Return the (X, Y) coordinate for the center point of the cell that contains the specified text.  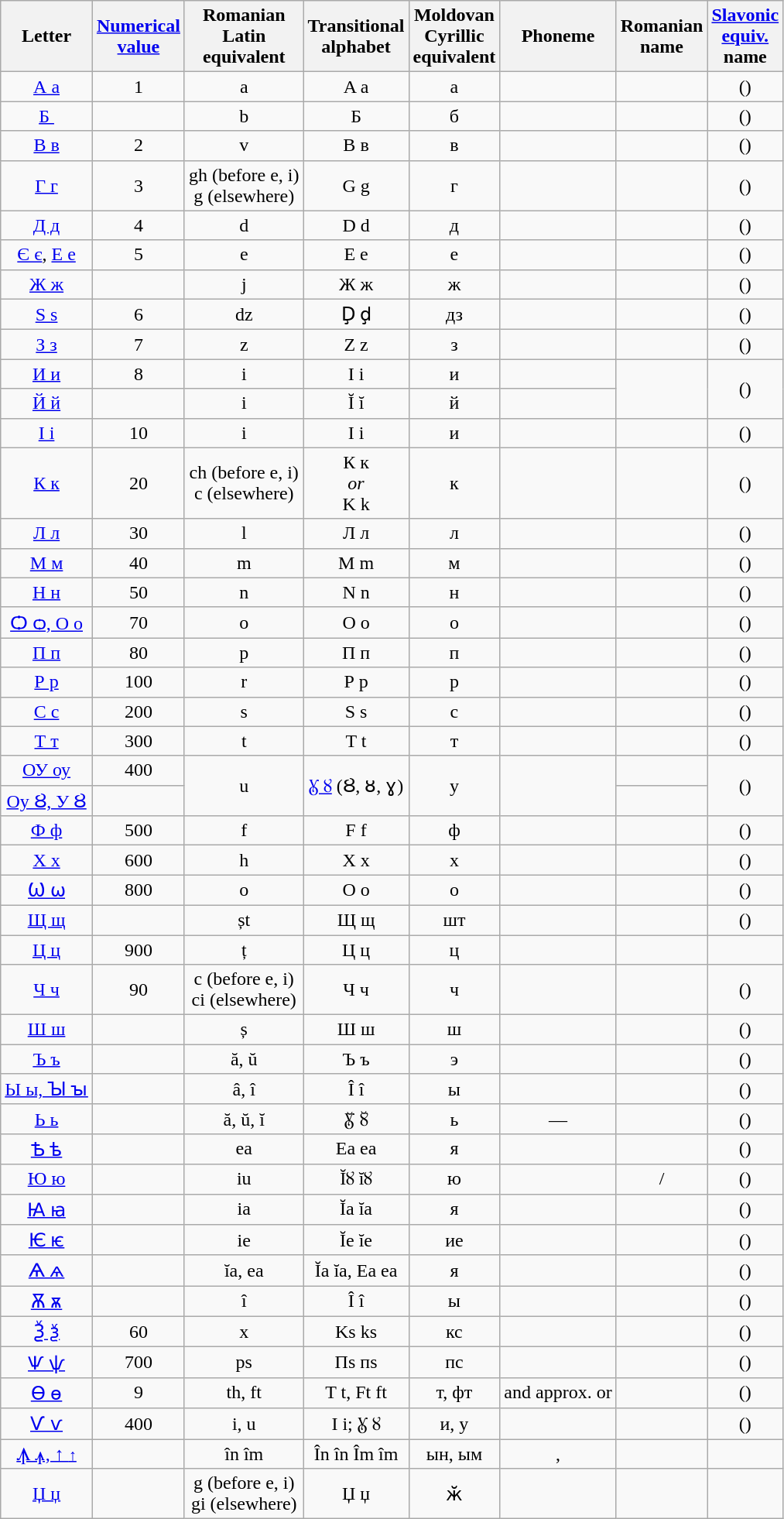
ie (244, 1240)
ОУ оу (46, 770)
F f (356, 831)
f (244, 831)
ю (454, 1179)
T t, Ft ft (356, 1393)
m (244, 563)
x (244, 1332)
Ꙋ ꙋ (Ȣ, ȣ, ɣ) (356, 786)
ш (454, 1030)
м (454, 563)
Ѥ ѥ (46, 1240)
Numericalvalue (138, 36)
A a (356, 87)
10 (138, 433)
800 (138, 890)
ĭa, ea (244, 1270)
Letter (46, 36)
а (454, 87)
р (454, 682)
În în Îm îm (356, 1453)
Й й (46, 403)
пс (454, 1363)
е (454, 255)
e (244, 255)
Transitionalalphabet (356, 36)
Ѵ ѵ (46, 1424)
/ (662, 1179)
Ѱ ѱ (46, 1363)
Пs пs (356, 1363)
s (244, 711)
MoldovanCyrillicequivalent (454, 36)
ф (454, 831)
ch (before e, i)c (elsewhere) (244, 483)
gh (before e, i)g (elsewhere) (244, 186)
z (244, 345)
th, ft (244, 1393)
RomanianLatinequivalent (244, 36)
60 (138, 1332)
в (454, 146)
ь (454, 1119)
200 (138, 711)
Ea ea (356, 1149)
j (244, 284)
G g (356, 186)
șt (244, 920)
v (244, 146)
n (244, 592)
Ѫ ѫ (46, 1301)
S s (356, 711)
Г г (46, 186)
Ĭꙋ ĭꙋ (356, 1179)
Ь ь (46, 1119)
Ꙟ ꙟ, ↑ ↑ (46, 1453)
b (244, 116)
л (454, 533)
І і (46, 433)
1 (138, 87)
and approx. or (558, 1393)
E e (356, 255)
Д д (46, 225)
д (454, 225)
300 (138, 741)
4 (138, 225)
и, у (454, 1424)
Ы ы, Ꙑ ꙑ (46, 1089)
ă, ŭ (244, 1059)
h (244, 860)
ia (244, 1209)
50 (138, 592)
9 (138, 1393)
А а (46, 87)
în îm (244, 1453)
г (454, 186)
u (244, 786)
З з (46, 345)
з (454, 345)
ж (454, 284)
Ѯ ѯ (46, 1332)
700 (138, 1363)
D d (356, 225)
к (454, 483)
6 (138, 314)
600 (138, 860)
Slavonicequiv.name (745, 36)
К к or K k (356, 483)
dz (244, 314)
20 (138, 483)
Ks ks (356, 1332)
Є є, Е е (46, 255)
100 (138, 682)
p (244, 653)
Ꙋ̆ ꙋ̆ (356, 1119)
х (454, 860)
5 (138, 255)
Ḑ ḑ (356, 314)
— (558, 1119)
I i; Ꙋ ꙋ (356, 1424)
70 (138, 622)
ын, ым (454, 1453)
Ѧ ѧ (46, 1270)
l (244, 533)
Ѡ ѡ (46, 890)
ps (244, 1363)
Ф ф (46, 831)
ие (454, 1240)
Z z (356, 345)
Т т (46, 741)
N n (356, 592)
ț (244, 950)
Ѣ ѣ (46, 1149)
Оу Ȣ, У Ȣ (46, 801)
g (before e, i)gi (elsewhere) (244, 1494)
iu (244, 1179)
К к (46, 483)
c (before e, i)ci (elsewhere) (244, 989)
M m (356, 563)
a (244, 87)
Ѻ ѻ, О о (46, 622)
п (454, 653)
ea (244, 1149)
90 (138, 989)
Н н (46, 592)
ч (454, 989)
T t (356, 741)
й (454, 403)
î (244, 1301)
r (244, 682)
i, u (244, 1424)
М м (46, 563)
С с (46, 711)
кс (454, 1332)
б (454, 116)
И и (46, 374)
н (454, 592)
Romanianname (662, 36)
Ĭa ĭa (356, 1209)
т (454, 741)
8 (138, 374)
â, î (244, 1089)
500 (138, 831)
40 (138, 563)
с (454, 711)
3 (138, 186)
т, фт (454, 1393)
Ю ю (46, 1179)
Ĭ ĭ (356, 403)
у (454, 786)
Ѕ ѕ (46, 314)
ц (454, 950)
дз (454, 314)
80 (138, 653)
Ꙗ ꙗ (46, 1209)
Ĭe ĭe (356, 1240)
Ĭa ĭa, Ea ea (356, 1270)
ӂ (454, 1494)
d (244, 225)
ă, ŭ, ĭ (244, 1119)
ș (244, 1030)
Phoneme (558, 36)
Ѳ ѳ (46, 1393)
30 (138, 533)
2 (138, 146)
, (558, 1453)
шт (454, 920)
t (244, 741)
900 (138, 950)
э (454, 1059)
7 (138, 345)
